Detect which cell encompasses the target text, then output its [X, Y] center coordinate. 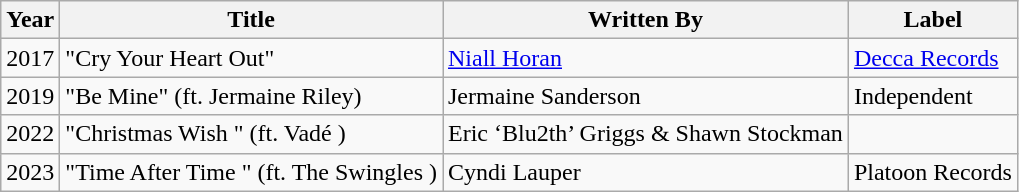
Title [252, 20]
Jermaine Sanderson [645, 96]
Independent [932, 96]
"Be Mine" (ft. Jermaine Riley) [252, 96]
2022 [30, 134]
Eric ‘Blu2th’ Griggs & Shawn Stockman [645, 134]
"Cry Your Heart Out" [252, 58]
"Time After Time " (ft. The Swingles ) [252, 172]
Cyndi Lauper [645, 172]
"Christmas Wish " (ft. Vadé ) [252, 134]
Decca Records [932, 58]
2017 [30, 58]
Platoon Records [932, 172]
Label [932, 20]
2023 [30, 172]
Written By [645, 20]
Niall Horan [645, 58]
2019 [30, 96]
Year [30, 20]
